Extract the [x, y] coordinate from the center of the cell holding the provided text.  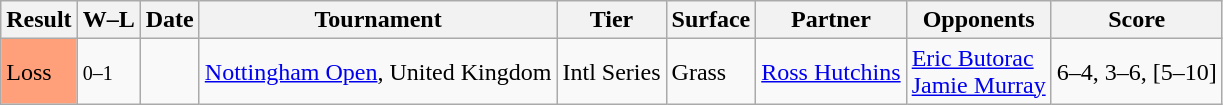
Intl Series [612, 72]
Grass [711, 72]
Partner [831, 20]
6–4, 3–6, [5–10] [1136, 72]
Surface [711, 20]
Tournament [378, 20]
Result [39, 20]
Loss [39, 72]
Score [1136, 20]
Opponents [978, 20]
W–L [108, 20]
0–1 [108, 72]
Tier [612, 20]
Eric Butorac Jamie Murray [978, 72]
Ross Hutchins [831, 72]
Date [170, 20]
Nottingham Open, United Kingdom [378, 72]
